Scan for the cell matching the given text and deliver its (X, Y) coordinate at center. 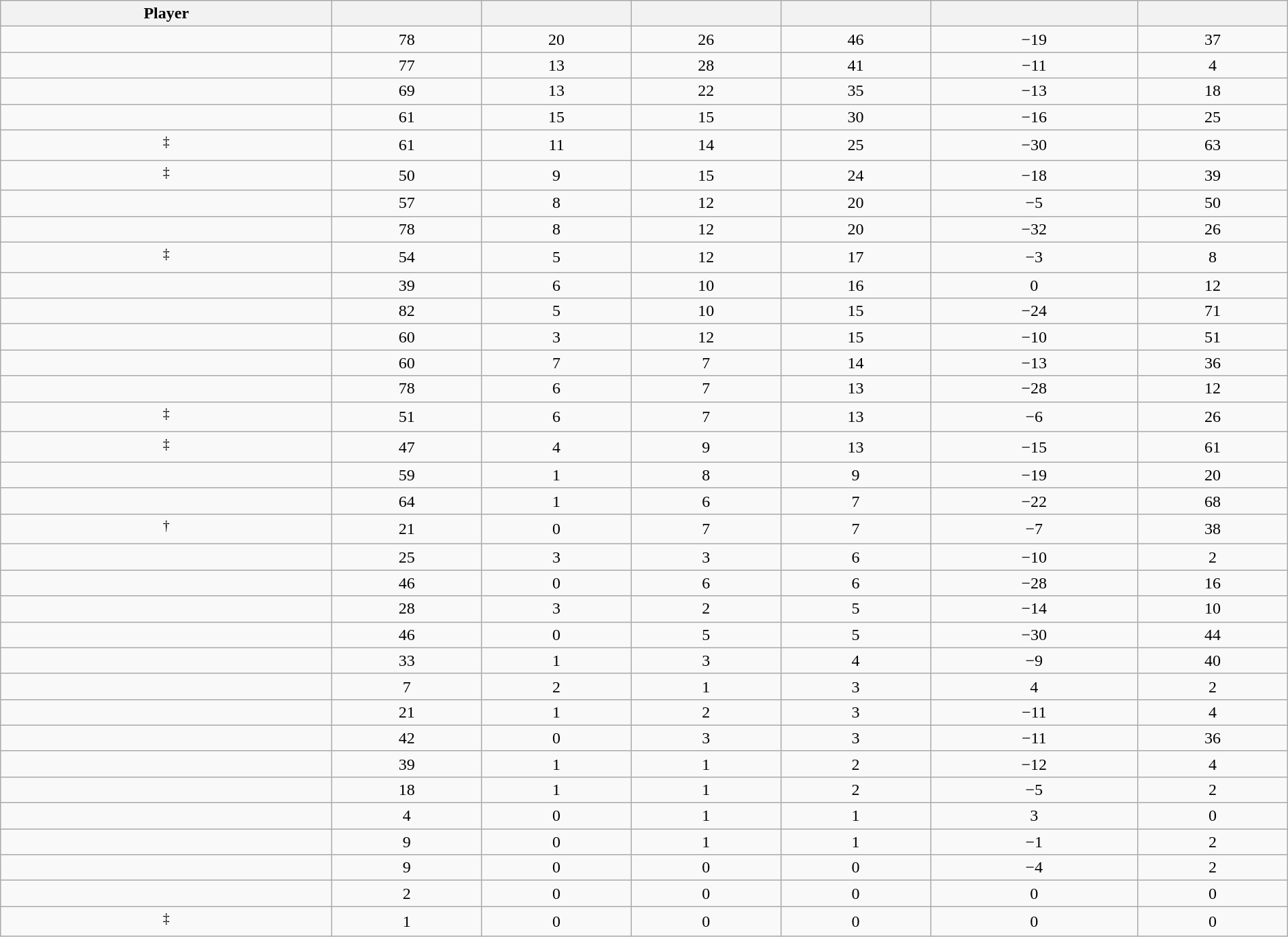
42 (407, 738)
44 (1213, 635)
40 (1213, 660)
−3 (1034, 257)
Player (166, 14)
17 (855, 257)
69 (407, 91)
41 (855, 65)
11 (556, 145)
35 (855, 91)
22 (706, 91)
37 (1213, 39)
33 (407, 660)
† (166, 529)
−12 (1034, 764)
−4 (1034, 868)
68 (1213, 501)
−7 (1034, 529)
−15 (1034, 447)
38 (1213, 529)
−22 (1034, 501)
77 (407, 65)
−16 (1034, 117)
59 (407, 475)
−14 (1034, 609)
47 (407, 447)
−6 (1034, 417)
−32 (1034, 229)
−1 (1034, 842)
24 (855, 175)
30 (855, 117)
82 (407, 311)
−18 (1034, 175)
−9 (1034, 660)
−24 (1034, 311)
64 (407, 501)
63 (1213, 145)
71 (1213, 311)
57 (407, 203)
54 (407, 257)
